Detect which cell encompasses the target text, then output its (x, y) center coordinate. 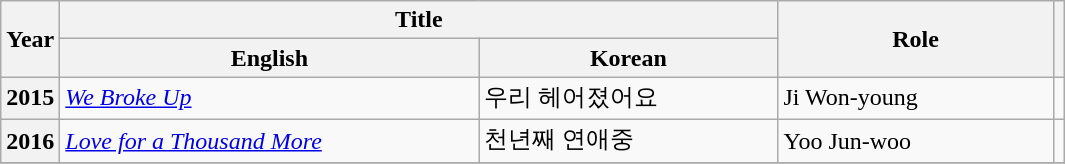
Korean (628, 58)
2016 (30, 140)
Love for a Thousand More (270, 140)
우리 헤어졌어요 (628, 98)
Yoo Jun-woo (916, 140)
English (270, 58)
We Broke Up (270, 98)
Role (916, 39)
Title (419, 20)
천년째 연애중 (628, 140)
Year (30, 39)
2015 (30, 98)
Ji Won-young (916, 98)
